Detect which cell encompasses the target text, then output its (X, Y) center coordinate. 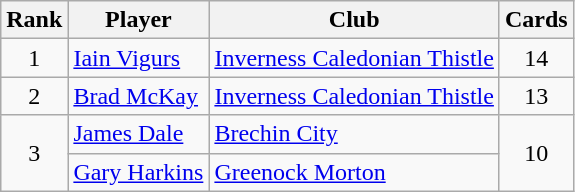
Gary Harkins (138, 172)
2 (34, 96)
Club (354, 20)
13 (536, 96)
3 (34, 153)
1 (34, 58)
Brechin City (354, 134)
Brad McKay (138, 96)
10 (536, 153)
Iain Vigurs (138, 58)
James Dale (138, 134)
Greenock Morton (354, 172)
Player (138, 20)
Cards (536, 20)
14 (536, 58)
Rank (34, 20)
